Search for the cell housing the specified text and yield its [X, Y] center coordinate. 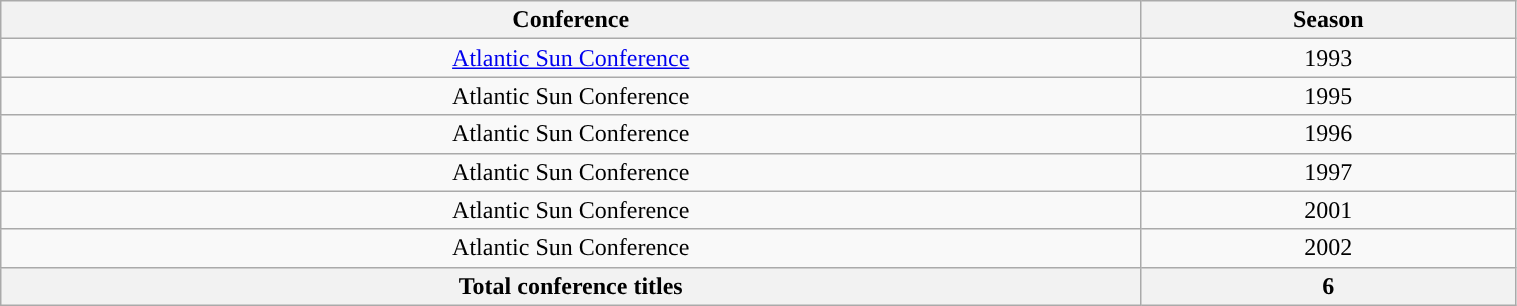
Total conference titles [571, 286]
Season [1328, 20]
1995 [1328, 96]
2001 [1328, 210]
6 [1328, 286]
Conference [571, 20]
1997 [1328, 172]
2002 [1328, 248]
1996 [1328, 134]
1993 [1328, 58]
